Return the (x, y) coordinate for the center point of the cell that contains the specified text.  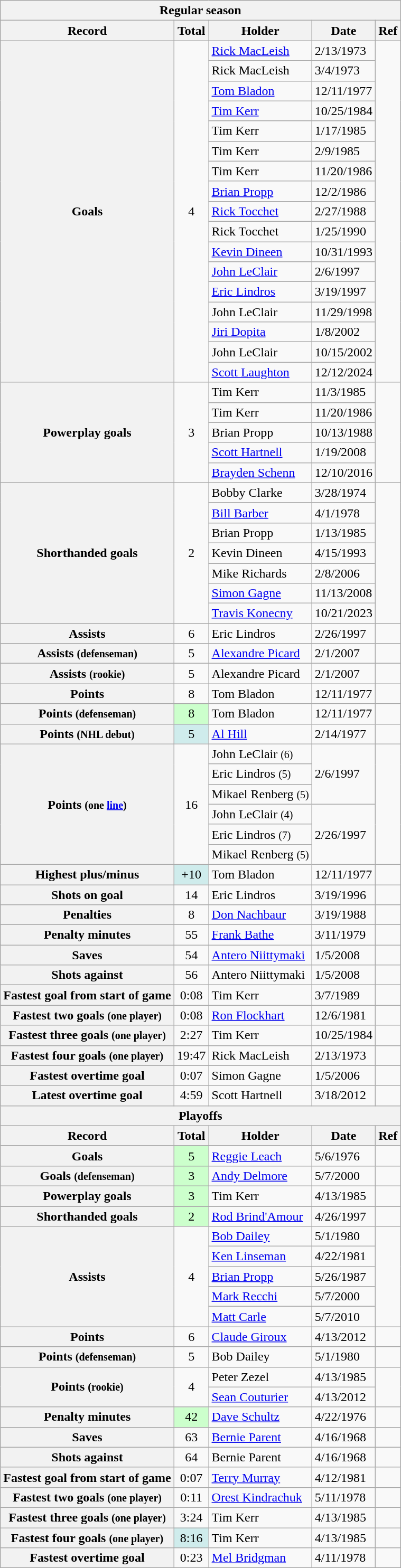
Assists (rookie) (88, 674)
63 (191, 1437)
Brayden Schenn (260, 473)
11/13/2008 (343, 593)
4/1/1978 (343, 513)
Eric Lindros (5) (260, 774)
1/13/1985 (343, 533)
5/6/1976 (343, 1156)
Bill Barber (260, 513)
Mike Richards (260, 573)
Frank Bathe (260, 935)
Mark Recchi (260, 1297)
3:24 (191, 1517)
56 (191, 975)
2/8/2006 (343, 573)
2/14/1977 (343, 734)
3/4/1973 (343, 71)
Points (rookie) (88, 1387)
11/29/1998 (343, 312)
10/13/1988 (343, 432)
10/21/2023 (343, 613)
12/2/1986 (343, 191)
42 (191, 1417)
Ken Linseman (260, 1257)
19:47 (191, 1055)
Bobby Clarke (260, 493)
Matt Carle (260, 1317)
1/17/1985 (343, 131)
2/27/1988 (343, 211)
12/10/2016 (343, 473)
8:16 (191, 1538)
4:59 (191, 1095)
John LeClair (6) (260, 754)
Latest overtime goal (88, 1095)
3/19/1997 (343, 292)
3/19/1996 (343, 895)
Rod Brind'Amour (260, 1216)
1/5/2006 (343, 1075)
John LeClair (4) (260, 814)
2/9/1985 (343, 151)
Claude Giroux (260, 1337)
3/19/1988 (343, 915)
Peter Zezel (260, 1377)
16 (191, 804)
Playoffs (201, 1116)
2:27 (191, 1035)
Don Nachbaur (260, 915)
+10 (191, 874)
Orest Kindrachuk (260, 1497)
4/15/1993 (343, 553)
Shots on goal (88, 895)
1/19/2008 (343, 452)
4/11/1978 (343, 1558)
12/12/2024 (343, 372)
4/26/1997 (343, 1216)
Highest plus/minus (88, 874)
3/18/2012 (343, 1095)
Terry Murray (260, 1477)
5/26/1987 (343, 1277)
4/22/1981 (343, 1257)
Al Hill (260, 734)
10/15/2002 (343, 352)
Regular season (201, 11)
Points (one line) (88, 804)
10/31/1993 (343, 252)
Travis Konecny (260, 613)
55 (191, 935)
4/12/1981 (343, 1477)
3/28/1974 (343, 493)
Assists (defenseman) (88, 654)
Scott Laughton (260, 372)
4/22/1976 (343, 1417)
Dave Schultz (260, 1417)
14 (191, 895)
1/8/2002 (343, 332)
5/7/2010 (343, 1317)
Mel Bridgman (260, 1558)
Points (NHL debut) (88, 734)
3/7/1989 (343, 995)
Ron Flockhart (260, 1015)
Reggie Leach (260, 1156)
5/11/1978 (343, 1497)
12/6/1981 (343, 1015)
11/3/1985 (343, 392)
54 (191, 955)
64 (191, 1457)
Jiri Dopita (260, 332)
Eric Lindros (7) (260, 834)
1/25/1990 (343, 231)
0:11 (191, 1497)
Sean Couturier (260, 1397)
Andy Delmore (260, 1176)
0:23 (191, 1558)
Goals (defenseman) (88, 1176)
Penalties (88, 915)
3/11/1979 (343, 935)
